Detect which cell encompasses the target text, then output its [x, y] center coordinate. 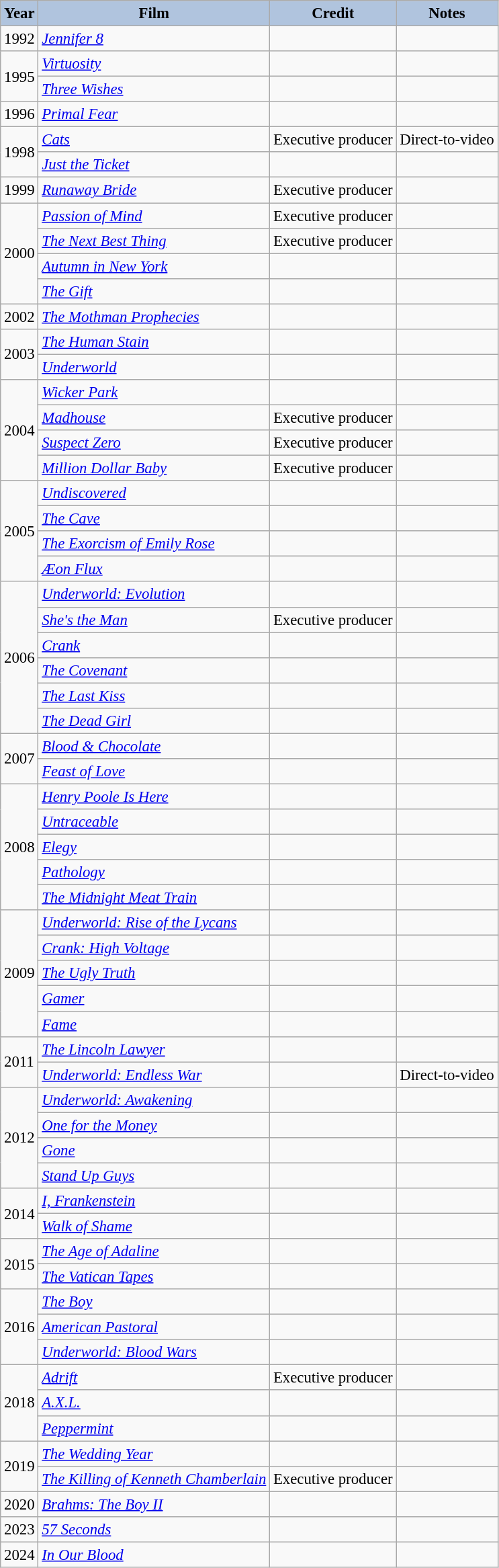
The Covenant [154, 670]
The Midnight Meat Train [154, 898]
The Gift [154, 291]
Underworld: Evolution [154, 595]
The Ugly Truth [154, 974]
2023 [19, 1530]
The Wedding Year [154, 1454]
Fame [154, 1024]
Undiscovered [154, 493]
The Cave [154, 519]
2015 [19, 1264]
Cats [154, 140]
Adrift [154, 1378]
In Our Blood [154, 1555]
One for the Money [154, 1125]
She's the Man [154, 620]
1992 [19, 39]
1996 [19, 114]
American Pastoral [154, 1327]
Underworld [154, 367]
Æon Flux [154, 569]
1995 [19, 77]
2019 [19, 1467]
2020 [19, 1504]
The Age of Adaline [154, 1251]
Gone [154, 1151]
2014 [19, 1214]
Gamer [154, 999]
Underworld: Endless War [154, 1075]
Underworld: Rise of the Lycans [154, 923]
A.X.L. [154, 1403]
Feast of Love [154, 772]
Pathology [154, 872]
Brahms: The Boy II [154, 1504]
Autumn in New York [154, 266]
Crank [154, 645]
Madhouse [154, 417]
The Lincoln Lawyer [154, 1049]
Jennifer 8 [154, 39]
Underworld: Blood Wars [154, 1352]
Wicker Park [154, 393]
2005 [19, 531]
2003 [19, 355]
Elegy [154, 848]
2011 [19, 1062]
Underworld: Awakening [154, 1100]
2000 [19, 253]
Million Dollar Baby [154, 468]
1998 [19, 152]
Henry Poole Is Here [154, 796]
The Mothman Prophecies [154, 317]
Suspect Zero [154, 443]
Untraceable [154, 822]
The Exorcism of Emily Rose [154, 544]
2004 [19, 430]
The Human Stain [154, 342]
Just the Ticket [154, 165]
Three Wishes [154, 89]
2006 [19, 658]
Primal Fear [154, 114]
Blood & Chocolate [154, 746]
The Killing of Kenneth Chamberlain [154, 1479]
Stand Up Guys [154, 1175]
Crank: High Voltage [154, 948]
2024 [19, 1555]
2012 [19, 1137]
Notes [447, 13]
2016 [19, 1327]
Year [19, 13]
Film [154, 13]
Credit [333, 13]
2008 [19, 847]
The Next Best Thing [154, 241]
Walk of Shame [154, 1226]
The Boy [154, 1302]
The Dead Girl [154, 721]
Peppermint [154, 1428]
2002 [19, 317]
Passion of Mind [154, 216]
2009 [19, 973]
2007 [19, 758]
The Vatican Tapes [154, 1277]
1999 [19, 190]
Runaway Bride [154, 190]
I, Frankenstein [154, 1201]
2018 [19, 1403]
The Last Kiss [154, 696]
Virtuosity [154, 64]
57 Seconds [154, 1530]
